Determine the [x, y] coordinate at the center of the cell enclosing the given text.  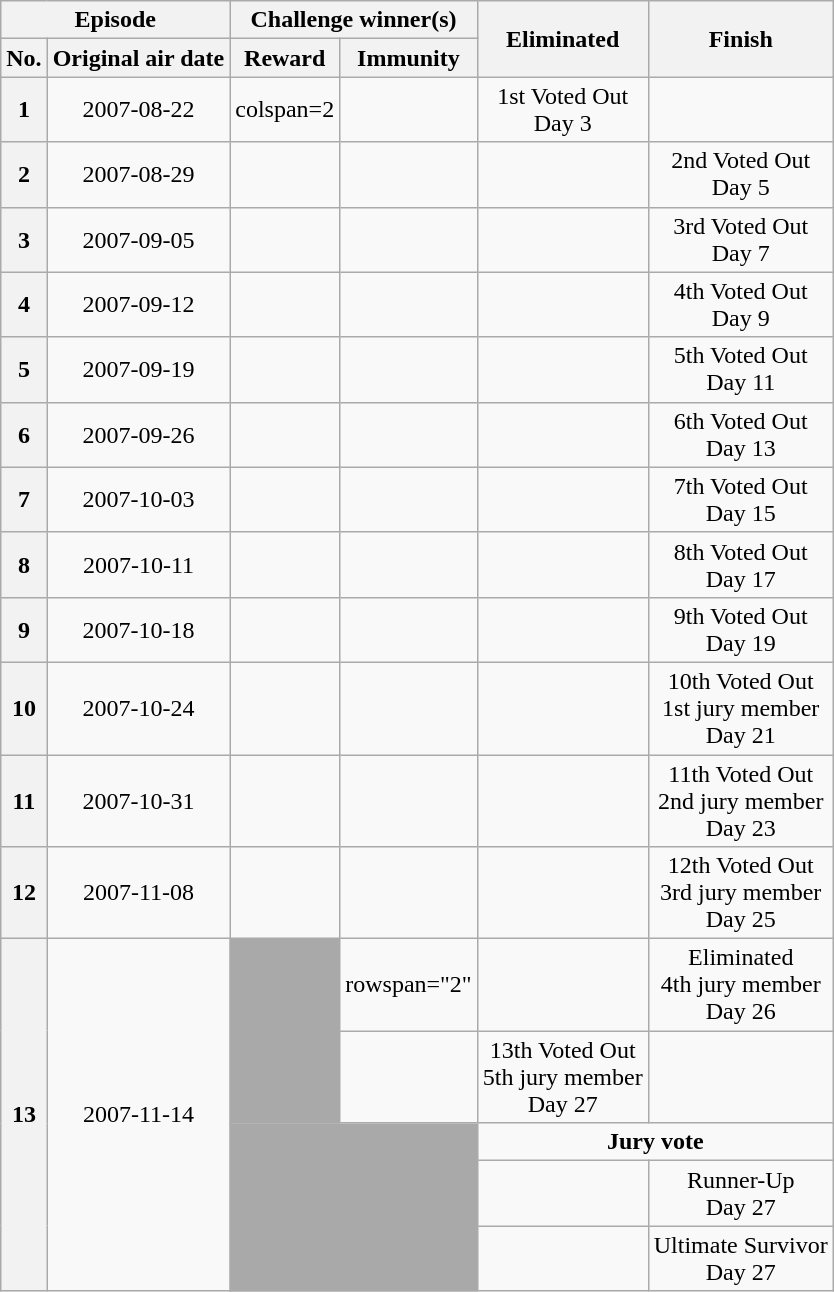
colspan=2 [285, 110]
rowspan="2" [409, 985]
3 [24, 240]
2007-09-26 [138, 434]
Episode [116, 20]
10th Voted Out1st jury memberDay 21 [740, 708]
4th Voted OutDay 9 [740, 304]
7 [24, 500]
2007-09-05 [138, 240]
4 [24, 304]
2007-10-24 [138, 708]
Eliminated [562, 39]
13th Voted Out5th jury memberDay 27 [562, 1077]
Ultimate SurvivorDay 27 [740, 1258]
5th Voted OutDay 11 [740, 370]
2007-08-29 [138, 174]
2007-09-19 [138, 370]
8 [24, 564]
9th Voted OutDay 19 [740, 630]
13 [24, 1115]
2nd Voted OutDay 5 [740, 174]
2 [24, 174]
Challenge winner(s) [354, 20]
6th Voted OutDay 13 [740, 434]
2007-09-12 [138, 304]
7th Voted OutDay 15 [740, 500]
1 [24, 110]
11th Voted Out2nd jury memberDay 23 [740, 800]
2007-10-31 [138, 800]
12 [24, 893]
5 [24, 370]
2007-08-22 [138, 110]
2007-10-03 [138, 500]
3rd Voted OutDay 7 [740, 240]
Finish [740, 39]
6 [24, 434]
12th Voted Out3rd jury memberDay 25 [740, 893]
Immunity [409, 58]
Eliminated4th jury memberDay 26 [740, 985]
2007-10-11 [138, 564]
2007-10-18 [138, 630]
2007-11-08 [138, 893]
9 [24, 630]
Original air date [138, 58]
11 [24, 800]
2007-11-14 [138, 1115]
Reward [285, 58]
10 [24, 708]
Runner-UpDay 27 [740, 1194]
Jury vote [655, 1142]
8th Voted OutDay 17 [740, 564]
No. [24, 58]
1st Voted OutDay 3 [562, 110]
